Capture the cell that displays the provided text and extract its [x, y] central coordinate. 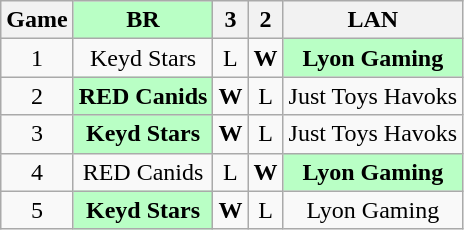
4 [37, 172]
Game [37, 20]
5 [37, 210]
1 [37, 58]
LAN [373, 20]
BR [143, 20]
